Find where the given text appears and provide that cell's center as [X, Y] coordinate. 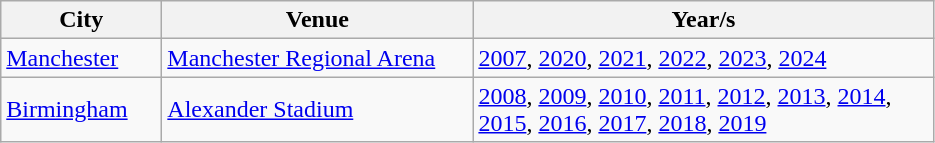
2007, 2020, 2021, 2022, 2023, 2024 [704, 58]
Manchester [82, 58]
2008, 2009, 2010, 2011, 2012, 2013, 2014, 2015, 2016, 2017, 2018, 2019 [704, 110]
Manchester Regional Arena [318, 58]
Year/s [704, 20]
Birmingham [82, 110]
Alexander Stadium [318, 110]
Venue [318, 20]
City [82, 20]
